Determine the [X, Y] coordinate at the center of the cell enclosing the given text.  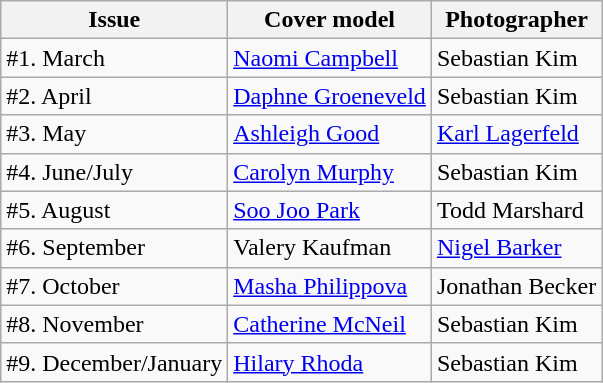
Jonathan Becker [516, 286]
Carolyn Murphy [330, 172]
#6. September [114, 248]
Catherine McNeil [330, 324]
Karl Lagerfeld [516, 134]
Cover model [330, 20]
Nigel Barker [516, 248]
#8. November [114, 324]
#3. May [114, 134]
#1. March [114, 58]
Naomi Campbell [330, 58]
#5. August [114, 210]
#7. October [114, 286]
#9. December/January [114, 362]
Issue [114, 20]
Hilary Rhoda [330, 362]
Soo Joo Park [330, 210]
Valery Kaufman [330, 248]
Photographer [516, 20]
Ashleigh Good [330, 134]
Daphne Groeneveld [330, 96]
#2. April [114, 96]
#4. June/July [114, 172]
Todd Marshard [516, 210]
Masha Philippova [330, 286]
